Determine the (x, y) coordinate at the center of the cell enclosing the given text.  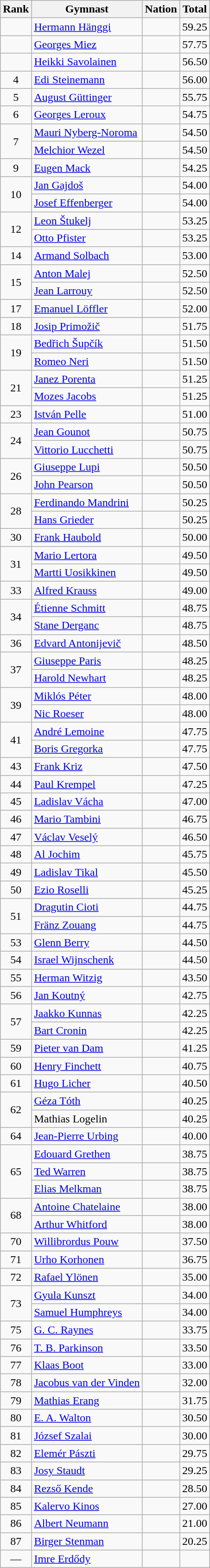
Nic Roeser (87, 713)
19 (16, 353)
82 (16, 1453)
40.50 (195, 1084)
Géza Tóth (87, 1101)
Kalervo Kinos (87, 1506)
Giuseppe Lupi (87, 467)
48.50 (195, 643)
6 (16, 115)
33 (16, 590)
23 (16, 414)
79 (16, 1401)
Martti Uosikkinen (87, 573)
72 (16, 1277)
59 (16, 1048)
24 (16, 440)
Bedřich Šupčík (87, 344)
Mozes Jacobs (87, 397)
73 (16, 1303)
Ted Warren (87, 1171)
12 (16, 229)
Anton Malej (87, 273)
Janez Porenta (87, 379)
Birger Stenman (87, 1541)
40.75 (195, 1066)
59.25 (195, 27)
Pieter van Dam (87, 1048)
61 (16, 1084)
Henry Finchett (87, 1066)
Mathias Erang (87, 1401)
Urho Korhonen (87, 1259)
31 (16, 564)
Melchior Wezel (87, 150)
21 (16, 388)
10 (16, 194)
85 (16, 1506)
Ladislav Tikal (87, 872)
Jean Larrouy (87, 291)
57.75 (195, 44)
Rafael Ylönen (87, 1277)
37.50 (195, 1242)
Glenn Berry (87, 942)
31.75 (195, 1401)
Dragutin Cioti (87, 907)
4 (16, 80)
21.00 (195, 1524)
86 (16, 1524)
17 (16, 309)
15 (16, 282)
33.50 (195, 1348)
30.50 (195, 1418)
49 (16, 872)
Edouard Grethen (87, 1154)
39 (16, 705)
56.50 (195, 62)
45.50 (195, 872)
37 (16, 669)
Edvard Antonijevič (87, 643)
Jan Gajdoš (87, 185)
51.00 (195, 414)
Gymnast (87, 9)
Israel Wijnschenk (87, 960)
Gyula Kunszt (87, 1295)
29.25 (195, 1471)
Jacobus van der Vinden (87, 1383)
Elias Melkman (87, 1189)
Eugen Mack (87, 167)
Frank Kriz (87, 766)
Albert Neumann (87, 1524)
Giuseppe Paris (87, 661)
41 (16, 740)
56 (16, 995)
70 (16, 1242)
47 (16, 837)
Fränz Zouang (87, 925)
Romeo Neri (87, 361)
Imre Erdődy (87, 1559)
30.00 (195, 1436)
45 (16, 802)
60 (16, 1066)
54.25 (195, 167)
43 (16, 766)
Rank (16, 9)
Hans Grieder (87, 520)
45.25 (195, 890)
80 (16, 1418)
Alfred Krauss (87, 590)
Mario Lertora (87, 555)
30 (16, 538)
33.75 (195, 1330)
Otto Pfister (87, 238)
Antoine Chatelaine (87, 1207)
54 (16, 960)
36.75 (195, 1259)
28.50 (195, 1488)
14 (16, 256)
Harold Newhart (87, 678)
77 (16, 1365)
45.75 (195, 855)
G. C. Raynes (87, 1330)
18 (16, 326)
Miklós Péter (87, 696)
48 (16, 855)
Emanuel Löffler (87, 309)
Ezio Roselli (87, 890)
81 (16, 1436)
Al Jochim (87, 855)
34 (16, 617)
7 (16, 141)
Samuel Humphreys (87, 1312)
August Güttinger (87, 97)
József Szalai (87, 1436)
André Lemoine (87, 731)
65 (16, 1171)
5 (16, 97)
47.00 (195, 802)
Ferdinando Mandrini (87, 502)
20.25 (195, 1541)
40.00 (195, 1136)
87 (16, 1541)
Vittorio Lucchetti (87, 449)
Josef Effenberger (87, 203)
50.00 (195, 538)
84 (16, 1488)
33.00 (195, 1365)
83 (16, 1471)
28 (16, 511)
Ladislav Vácha (87, 802)
53 (16, 942)
Jaakko Kunnas (87, 1013)
Paul Krempel (87, 784)
Elemér Pászti (87, 1453)
Hugo Licher (87, 1084)
53.00 (195, 256)
Herman Witzig (87, 978)
Stane Derganc (87, 626)
71 (16, 1259)
Mauri Nyberg-Noroma (87, 132)
43.50 (195, 978)
Bart Cronin (87, 1030)
Josy Staudt (87, 1471)
Klaas Boot (87, 1365)
76 (16, 1348)
41.25 (195, 1048)
55 (16, 978)
49.00 (195, 590)
John Pearson (87, 484)
Willibrordus Pouw (87, 1242)
64 (16, 1136)
44 (16, 784)
32.00 (195, 1383)
Václav Veselý (87, 837)
35.00 (195, 1277)
Heikki Savolainen (87, 62)
Edi Steinemann (87, 80)
T. B. Parkinson (87, 1348)
Mathias Logelin (87, 1119)
István Pelle (87, 414)
42.75 (195, 995)
Rezső Kende (87, 1488)
78 (16, 1383)
Josip Primožič (87, 326)
47.25 (195, 784)
57 (16, 1022)
Total (195, 9)
51 (16, 916)
Jan Koutný (87, 995)
46 (16, 819)
Georges Miez (87, 44)
Leon Štukelj (87, 221)
— (16, 1559)
Georges Leroux (87, 115)
36 (16, 643)
Hermann Hänggi (87, 27)
56.00 (195, 80)
Jean Gounot (87, 432)
27.00 (195, 1506)
47.50 (195, 766)
9 (16, 167)
50 (16, 890)
E. A. Walton (87, 1418)
68 (16, 1215)
Mario Tambini (87, 819)
Nation (161, 9)
29.75 (195, 1453)
Armand Solbach (87, 256)
Jean-Pierre Urbing (87, 1136)
55.75 (195, 97)
54.75 (195, 115)
62 (16, 1110)
26 (16, 476)
46.50 (195, 837)
Frank Haubold (87, 538)
75 (16, 1330)
Boris Gregorka (87, 749)
51.75 (195, 326)
Étienne Schmitt (87, 608)
52.00 (195, 309)
46.75 (195, 819)
Arthur Whitford (87, 1224)
